Locate the cell with the specified text and output its (X, Y) center coordinate. 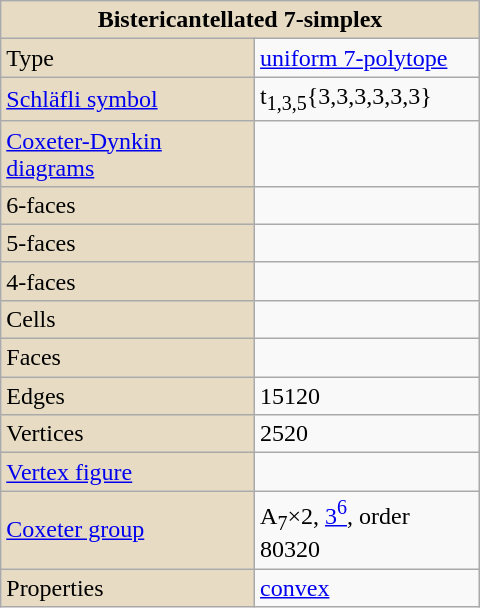
15120 (368, 396)
Coxeter group (128, 530)
Schläfli symbol (128, 99)
t1,3,5{3,3,3,3,3,3} (368, 99)
4-faces (128, 281)
Edges (128, 396)
Coxeter-Dynkin diagrams (128, 154)
Faces (128, 358)
Vertex figure (128, 472)
6-faces (128, 205)
A7×2, 36, order 80320 (368, 530)
Properties (128, 588)
Bistericantellated 7-simplex (240, 20)
uniform 7-polytope (368, 58)
Cells (128, 319)
2520 (368, 434)
5-faces (128, 243)
Type (128, 58)
Vertices (128, 434)
convex (368, 588)
